Extract the [X, Y] coordinate from the center of the cell holding the provided text.  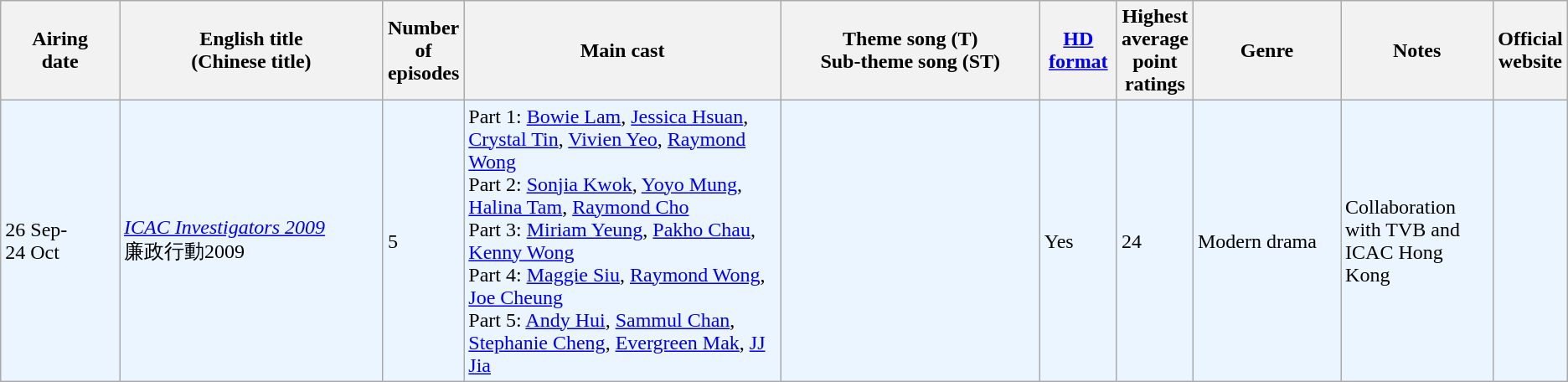
Collaboration with TVB and ICAC Hong Kong [1417, 241]
Modern drama [1266, 241]
Official website [1530, 50]
24 [1154, 241]
Highest average point ratings [1154, 50]
Number of episodes [423, 50]
5 [423, 241]
Airingdate [60, 50]
English title (Chinese title) [251, 50]
HD format [1078, 50]
Notes [1417, 50]
Yes [1078, 241]
26 Sep- 24 Oct [60, 241]
ICAC Investigators 2009 廉政行動2009 [251, 241]
Genre [1266, 50]
Main cast [623, 50]
Theme song (T) Sub-theme song (ST) [910, 50]
